Return the (X, Y) coordinate for the center point of the cell that contains the specified text.  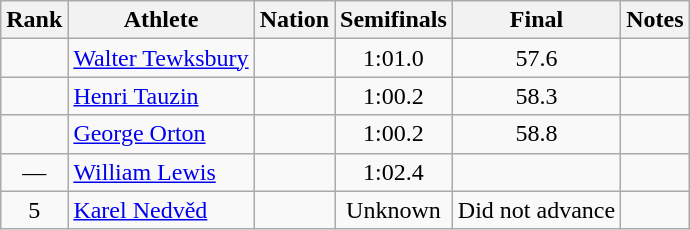
58.3 (536, 96)
58.8 (536, 134)
1:01.0 (394, 58)
George Orton (161, 134)
William Lewis (161, 172)
Semifinals (394, 20)
Notes (655, 20)
Rank (34, 20)
Henri Tauzin (161, 96)
Walter Tewksbury (161, 58)
Karel Nedvěd (161, 210)
Nation (294, 20)
1:02.4 (394, 172)
57.6 (536, 58)
Did not advance (536, 210)
— (34, 172)
Athlete (161, 20)
Unknown (394, 210)
Final (536, 20)
5 (34, 210)
